Pinpoint the cell where the given text exists, returning its [X, Y] midpoint coordinate. 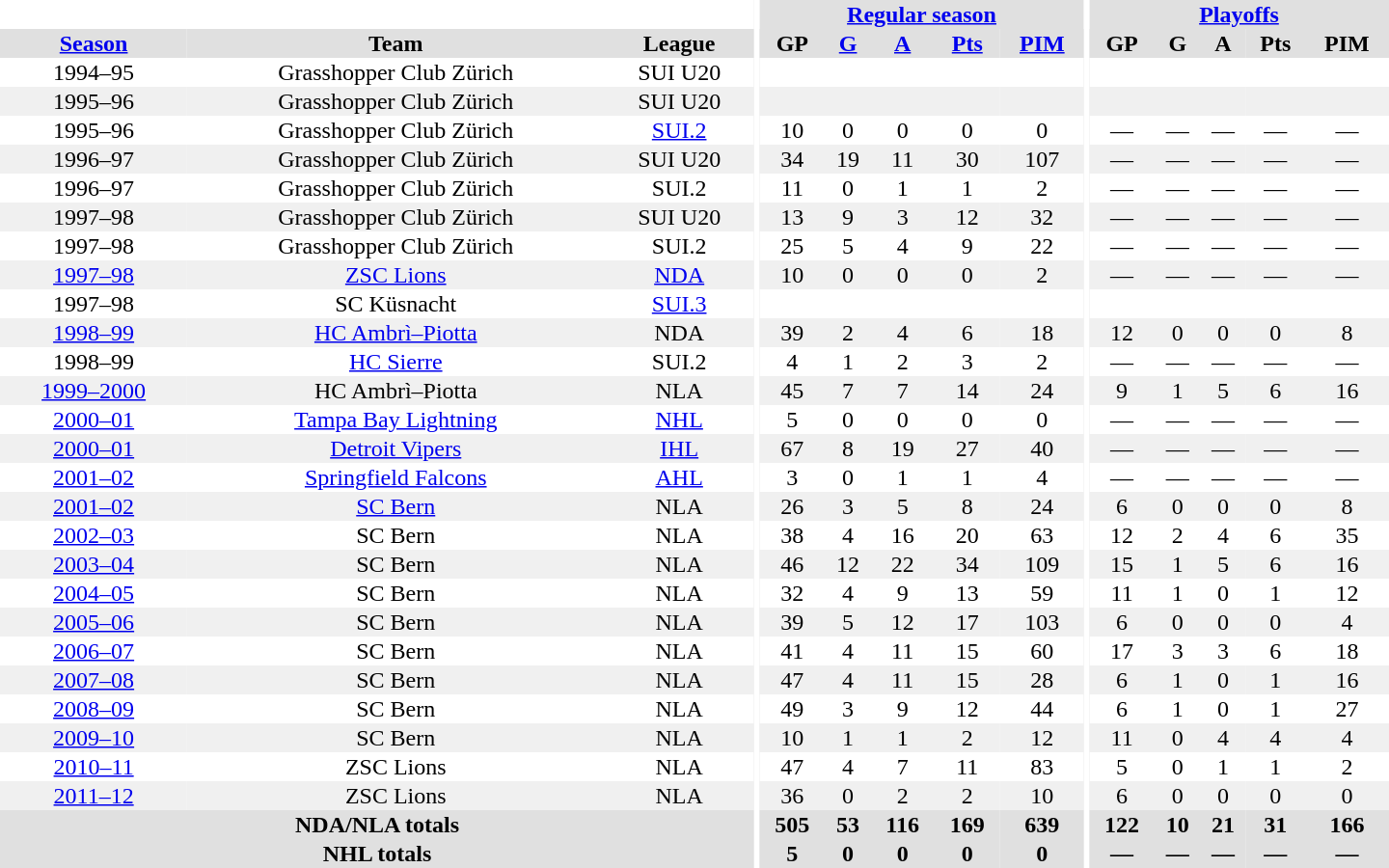
25 [792, 246]
35 [1347, 535]
1999–2000 [94, 391]
20 [967, 535]
2007–08 [94, 680]
2003–04 [94, 564]
166 [1347, 825]
2002–03 [94, 535]
107 [1042, 159]
38 [792, 535]
169 [967, 825]
Springfield Falcons [395, 477]
Playoffs [1239, 14]
639 [1042, 825]
60 [1042, 651]
2010–11 [94, 767]
59 [1042, 593]
Regular season [921, 14]
44 [1042, 709]
31 [1275, 825]
NHL totals [377, 854]
36 [792, 796]
1994–95 [94, 72]
2006–07 [94, 651]
2004–05 [94, 593]
AHL [679, 477]
SUI.3 [679, 304]
IHL [679, 448]
2011–12 [94, 796]
103 [1042, 622]
122 [1122, 825]
26 [792, 506]
46 [792, 564]
505 [792, 825]
28 [1042, 680]
14 [967, 391]
40 [1042, 448]
League [679, 43]
Season [94, 43]
Detroit Vipers [395, 448]
49 [792, 709]
53 [847, 825]
109 [1042, 564]
NDA/NLA totals [377, 825]
41 [792, 651]
HC Sierre [395, 362]
NHL [679, 420]
45 [792, 391]
2008–09 [94, 709]
SC Küsnacht [395, 304]
30 [967, 159]
63 [1042, 535]
2009–10 [94, 738]
83 [1042, 767]
67 [792, 448]
21 [1223, 825]
Team [395, 43]
Tampa Bay Lightning [395, 420]
116 [903, 825]
2005–06 [94, 622]
